For the text-containing cell, return its midpoint in (x, y) coordinate format. 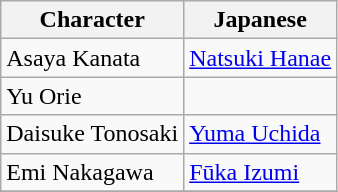
Fūka Izumi (260, 172)
Natsuki Hanae (260, 58)
Yu Orie (92, 96)
Asaya Kanata (92, 58)
Daisuke Tonosaki (92, 134)
Japanese (260, 20)
Character (92, 20)
Yuma Uchida (260, 134)
Emi Nakagawa (92, 172)
